Scan for the cell matching the given text and deliver its (x, y) coordinate at center. 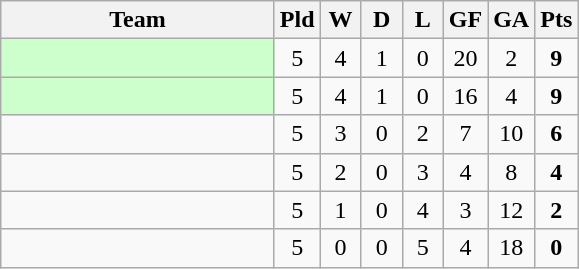
GA (512, 20)
W (340, 20)
Pts (556, 20)
Team (138, 20)
20 (465, 58)
16 (465, 96)
12 (512, 210)
10 (512, 134)
8 (512, 172)
GF (465, 20)
L (422, 20)
7 (465, 134)
D (382, 20)
Pld (297, 20)
18 (512, 248)
6 (556, 134)
